Pinpoint the cell where the given text exists, returning its (X, Y) midpoint coordinate. 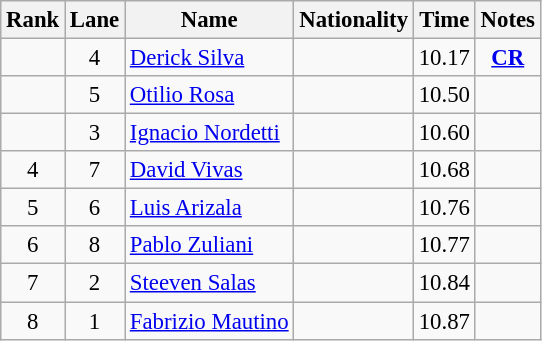
Otilio Rosa (210, 95)
10.60 (444, 133)
Ignacio Nordetti (210, 133)
3 (95, 133)
Luis Arizala (210, 208)
10.84 (444, 283)
Nationality (354, 20)
Rank (33, 20)
10.76 (444, 208)
Lane (95, 20)
Derick Silva (210, 58)
Pablo Zuliani (210, 245)
10.68 (444, 170)
10.87 (444, 321)
Name (210, 20)
Fabrizio Mautino (210, 321)
10.77 (444, 245)
Time (444, 20)
David Vivas (210, 170)
1 (95, 321)
10.50 (444, 95)
Notes (508, 20)
Steeven Salas (210, 283)
10.17 (444, 58)
2 (95, 283)
CR (508, 58)
